Identify which cell holds the provided text, then report its (x, y) central coordinate. 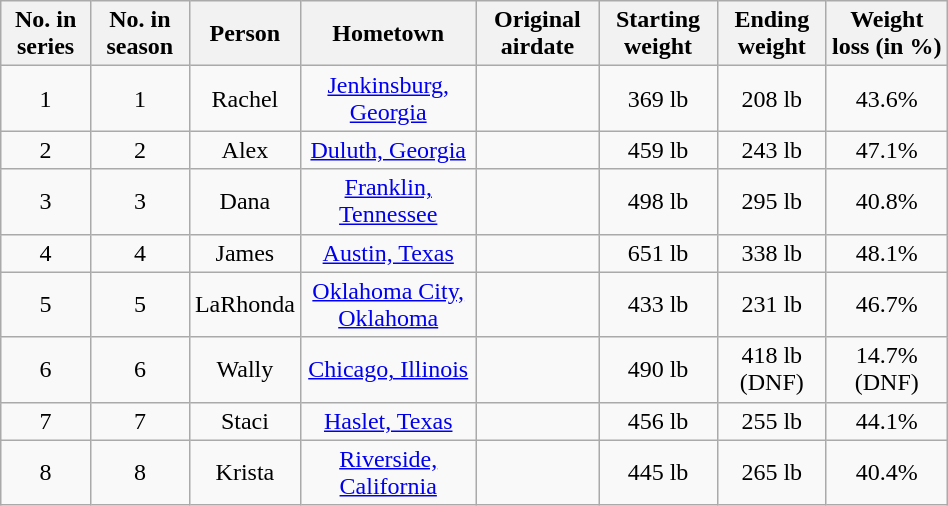
LaRhonda (244, 304)
208 lb (772, 98)
No. in season (140, 34)
Krista (244, 472)
Staci (244, 421)
Oklahoma City, Oklahoma (388, 304)
369 lb (658, 98)
445 lb (658, 472)
Austin, Texas (388, 253)
456 lb (658, 421)
47.1% (886, 150)
43.6% (886, 98)
Duluth, Georgia (388, 150)
295 lb (772, 202)
Franklin, Tennessee (388, 202)
40.8% (886, 202)
418 lb (DNF) (772, 370)
Ending weight (772, 34)
Riverside, California (388, 472)
498 lb (658, 202)
265 lb (772, 472)
Haslet, Texas (388, 421)
Dana (244, 202)
Person (244, 34)
255 lb (772, 421)
Chicago, Illinois (388, 370)
No. in series (46, 34)
46.7% (886, 304)
40.4% (886, 472)
Starting weight (658, 34)
48.1% (886, 253)
490 lb (658, 370)
243 lb (772, 150)
Alex (244, 150)
231 lb (772, 304)
14.7% (DNF) (886, 370)
Weight loss (in %) (886, 34)
Rachel (244, 98)
Jenkinsburg, Georgia (388, 98)
Original airdate (538, 34)
Wally (244, 370)
44.1% (886, 421)
433 lb (658, 304)
338 lb (772, 253)
James (244, 253)
Hometown (388, 34)
651 lb (658, 253)
459 lb (658, 150)
